Locate the cell with the specified text and output its (X, Y) center coordinate. 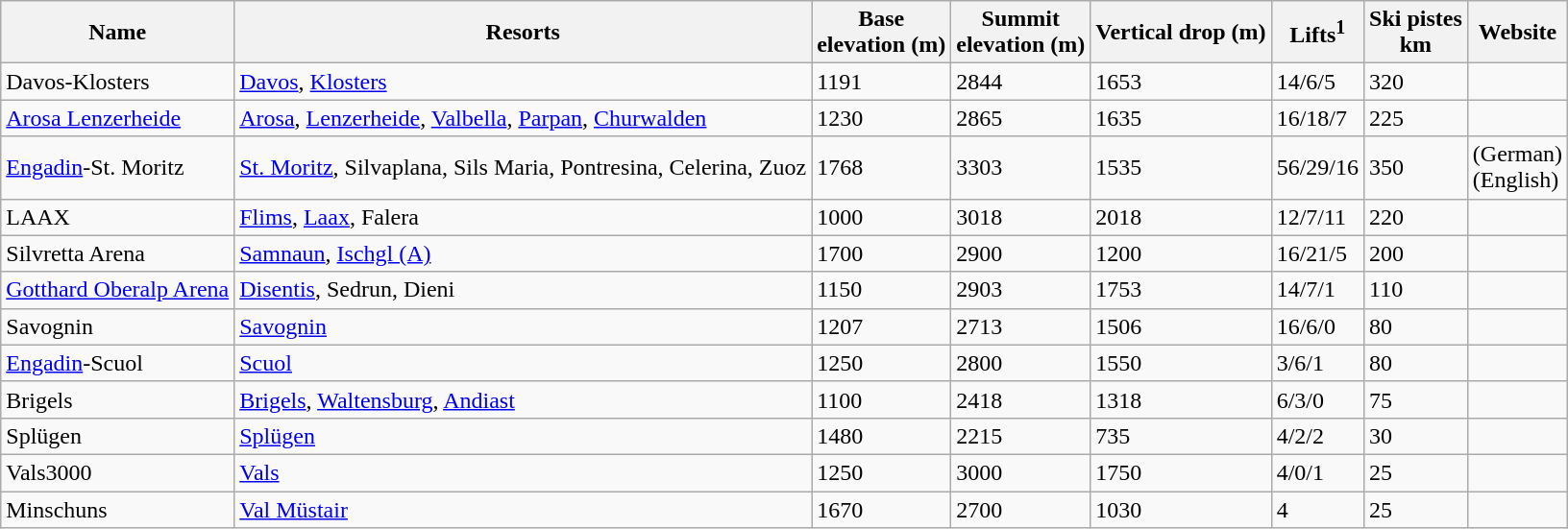
Disentis, Sedrun, Dieni (523, 290)
320 (1416, 82)
2844 (1020, 82)
Summitelevation (m) (1020, 33)
14/6/5 (1317, 82)
735 (1181, 436)
Vals3000 (117, 472)
1191 (882, 82)
4/0/1 (1317, 472)
(German) (English) (1517, 167)
Minschuns (117, 510)
Vertical drop (m) (1181, 33)
2215 (1020, 436)
16/18/7 (1317, 118)
220 (1416, 217)
2018 (1181, 217)
1480 (882, 436)
Resorts (523, 33)
Ski pistes km (1416, 33)
2865 (1020, 118)
6/3/0 (1317, 399)
Lifts1 (1317, 33)
Silvretta Arena (117, 253)
Brigels, Waltensburg, Andiast (523, 399)
14/7/1 (1317, 290)
1000 (882, 217)
Engadin-Scuol (117, 363)
Davos-Klosters (117, 82)
Brigels (117, 399)
2418 (1020, 399)
Scuol (523, 363)
1700 (882, 253)
1150 (882, 290)
1753 (1181, 290)
1030 (1181, 510)
75 (1416, 399)
225 (1416, 118)
1535 (1181, 167)
16/6/0 (1317, 326)
Gotthard Oberalp Arena (117, 290)
3/6/1 (1317, 363)
1318 (1181, 399)
Name (117, 33)
Arosa, Lenzerheide, Valbella, Parpan, Churwalden (523, 118)
3018 (1020, 217)
St. Moritz, Silvaplana, Sils Maria, Pontresina, Celerina, Zuoz (523, 167)
2713 (1020, 326)
Arosa Lenzerheide (117, 118)
Davos, Klosters (523, 82)
16/21/5 (1317, 253)
Val Müstair (523, 510)
1670 (882, 510)
350 (1416, 167)
110 (1416, 290)
1230 (882, 118)
1768 (882, 167)
3303 (1020, 167)
2900 (1020, 253)
4/2/2 (1317, 436)
12/7/11 (1317, 217)
Flims, Laax, Falera (523, 217)
1635 (1181, 118)
1207 (882, 326)
30 (1416, 436)
2903 (1020, 290)
1653 (1181, 82)
Website (1517, 33)
1200 (1181, 253)
Baseelevation (m) (882, 33)
4 (1317, 510)
200 (1416, 253)
1506 (1181, 326)
LAAX (117, 217)
3000 (1020, 472)
2800 (1020, 363)
Engadin-St. Moritz (117, 167)
Samnaun, Ischgl (A) (523, 253)
56/29/16 (1317, 167)
1100 (882, 399)
1550 (1181, 363)
2700 (1020, 510)
Vals (523, 472)
1750 (1181, 472)
